Pinpoint the cell where the given text exists, returning its (x, y) midpoint coordinate. 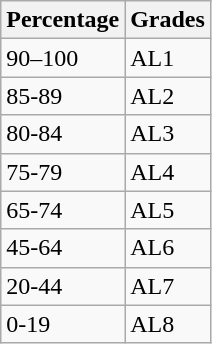
AL1 (168, 58)
45-64 (63, 248)
AL2 (168, 96)
0-19 (63, 324)
AL8 (168, 324)
Percentage (63, 20)
20-44 (63, 286)
AL7 (168, 286)
65-74 (63, 210)
AL3 (168, 134)
85-89 (63, 96)
AL6 (168, 248)
90–100 (63, 58)
80-84 (63, 134)
AL4 (168, 172)
75-79 (63, 172)
Grades (168, 20)
AL5 (168, 210)
